Return [X, Y] of the center of cell containing provided text 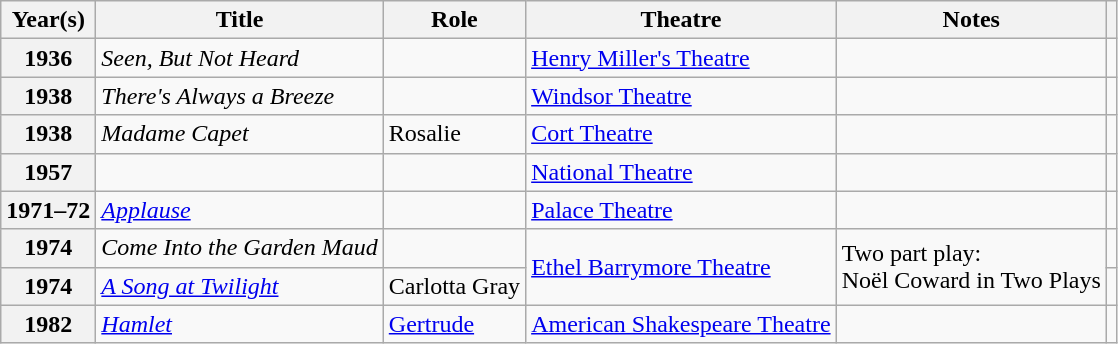
Cort Theatre [681, 134]
Carlotta Gray [454, 286]
There's Always a Breeze [240, 96]
Madame Capet [240, 134]
Two part play: Noël Coward in Two Plays [971, 267]
Gertrude [454, 324]
Seen, But Not Heard [240, 58]
Come Into the Garden Maud [240, 248]
Theatre [681, 20]
Title [240, 20]
1982 [48, 324]
American Shakespeare Theatre [681, 324]
Palace Theatre [681, 210]
Applause [240, 210]
National Theatre [681, 172]
Year(s) [48, 20]
A Song at Twilight [240, 286]
1936 [48, 58]
Windsor Theatre [681, 96]
Hamlet [240, 324]
Ethel Barrymore Theatre [681, 267]
Rosalie [454, 134]
Role [454, 20]
1971–72 [48, 210]
Henry Miller's Theatre [681, 58]
1957 [48, 172]
Notes [971, 20]
